Locate the cell with the specified text and output its [x, y] center coordinate. 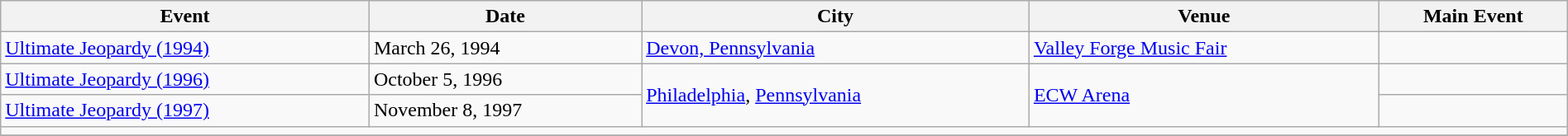
October 5, 1996 [504, 79]
Ultimate Jeopardy (1997) [185, 110]
Main Event [1473, 16]
ECW Arena [1204, 95]
City [835, 16]
Valley Forge Music Fair [1204, 48]
Ultimate Jeopardy (1994) [185, 48]
Devon, Pennsylvania [835, 48]
Venue [1204, 16]
Date [504, 16]
Event [185, 16]
November 8, 1997 [504, 110]
Philadelphia, Pennsylvania [835, 95]
March 26, 1994 [504, 48]
Ultimate Jeopardy (1996) [185, 79]
